Provide the [x, y] coordinate of the cell's center where the given text is located.  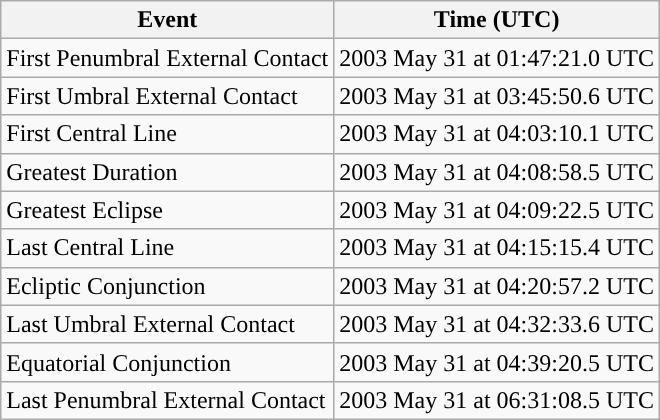
Greatest Eclipse [168, 210]
Greatest Duration [168, 172]
First Penumbral External Contact [168, 58]
2003 May 31 at 04:08:58.5 UTC [497, 172]
First Umbral External Contact [168, 96]
Last Penumbral External Contact [168, 400]
Ecliptic Conjunction [168, 286]
2003 May 31 at 04:15:15.4 UTC [497, 248]
2003 May 31 at 01:47:21.0 UTC [497, 58]
Equatorial Conjunction [168, 362]
2003 May 31 at 04:03:10.1 UTC [497, 134]
2003 May 31 at 06:31:08.5 UTC [497, 400]
Last Umbral External Contact [168, 324]
2003 May 31 at 04:20:57.2 UTC [497, 286]
First Central Line [168, 134]
2003 May 31 at 04:32:33.6 UTC [497, 324]
2003 May 31 at 04:39:20.5 UTC [497, 362]
Event [168, 20]
2003 May 31 at 03:45:50.6 UTC [497, 96]
Time (UTC) [497, 20]
Last Central Line [168, 248]
2003 May 31 at 04:09:22.5 UTC [497, 210]
